Detect which cell encompasses the target text, then output its [X, Y] center coordinate. 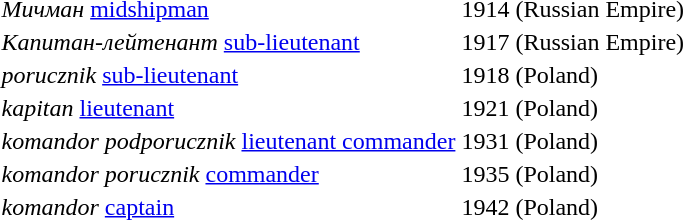
komandor porucznik commander [228, 174]
kapitan lieutenant [228, 108]
porucznik sub-lieutenant [228, 75]
Капитан-лейтенант sub-lieutenant [228, 42]
komandor podporucznik lieutenant commander [228, 141]
